Determine the (X, Y) coordinate at the center of the cell enclosing the given text.  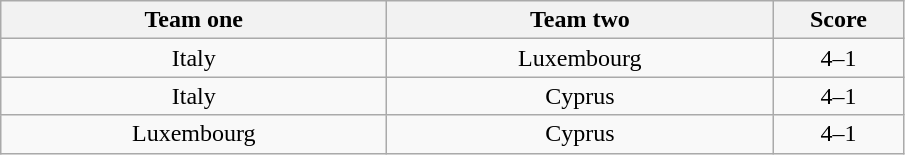
Score (838, 20)
Team one (194, 20)
Team two (580, 20)
